Find where the given text appears and provide that cell's center as [x, y] coordinate. 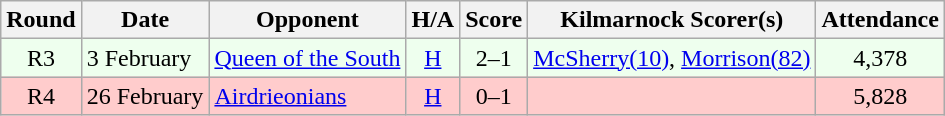
26 February [145, 96]
Round [41, 20]
Attendance [880, 20]
Kilmarnock Scorer(s) [672, 20]
Queen of the South [308, 58]
H/A [433, 20]
R4 [41, 96]
Date [145, 20]
5,828 [880, 96]
2–1 [494, 58]
Score [494, 20]
0–1 [494, 96]
R3 [41, 58]
3 February [145, 58]
McSherry(10), Morrison(82) [672, 58]
Opponent [308, 20]
4,378 [880, 58]
Airdrieonians [308, 96]
